Pinpoint the cell where the given text exists, returning its [x, y] midpoint coordinate. 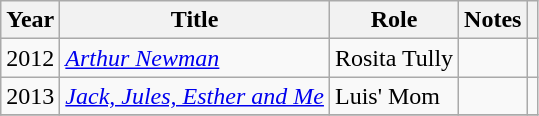
Jack, Jules, Esther and Me [195, 96]
Rosita Tully [394, 58]
2013 [30, 96]
Year [30, 20]
2012 [30, 58]
Notes [493, 20]
Role [394, 20]
Title [195, 20]
Arthur Newman [195, 58]
Luis' Mom [394, 96]
